Return (x, y) of the center of cell containing provided text 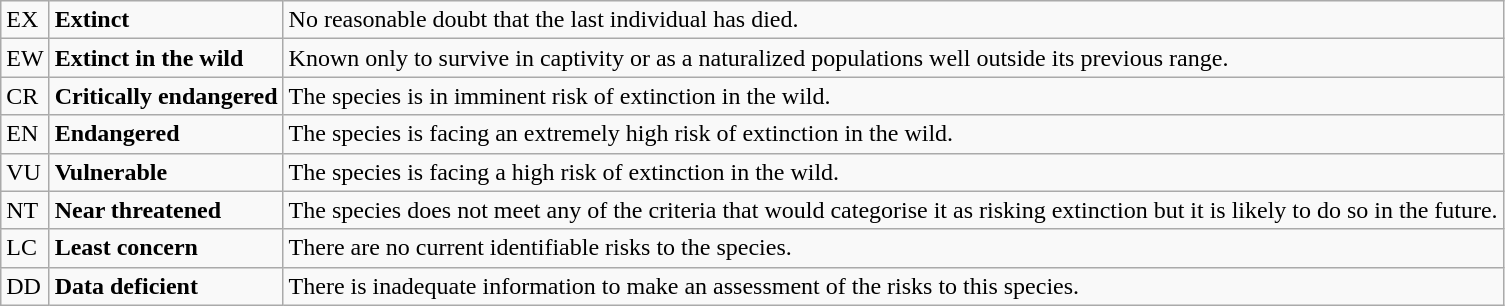
Least concern (166, 248)
Known only to survive in captivity or as a naturalized populations well outside its previous range. (893, 58)
Vulnerable (166, 172)
No reasonable doubt that the last individual has died. (893, 20)
The species does not meet any of the criteria that would categorise it as risking extinction but it is likely to do so in the future. (893, 210)
Extinct in the wild (166, 58)
There is inadequate information to make an assessment of the risks to this species. (893, 286)
Extinct (166, 20)
The species is in imminent risk of extinction in the wild. (893, 96)
EW (25, 58)
There are no current identifiable risks to the species. (893, 248)
Endangered (166, 134)
EN (25, 134)
CR (25, 96)
The species is facing a high risk of extinction in the wild. (893, 172)
DD (25, 286)
Data deficient (166, 286)
The species is facing an extremely high risk of extinction in the wild. (893, 134)
Critically endangered (166, 96)
NT (25, 210)
Near threatened (166, 210)
LC (25, 248)
EX (25, 20)
VU (25, 172)
